Capture the cell that displays the provided text and extract its (x, y) central coordinate. 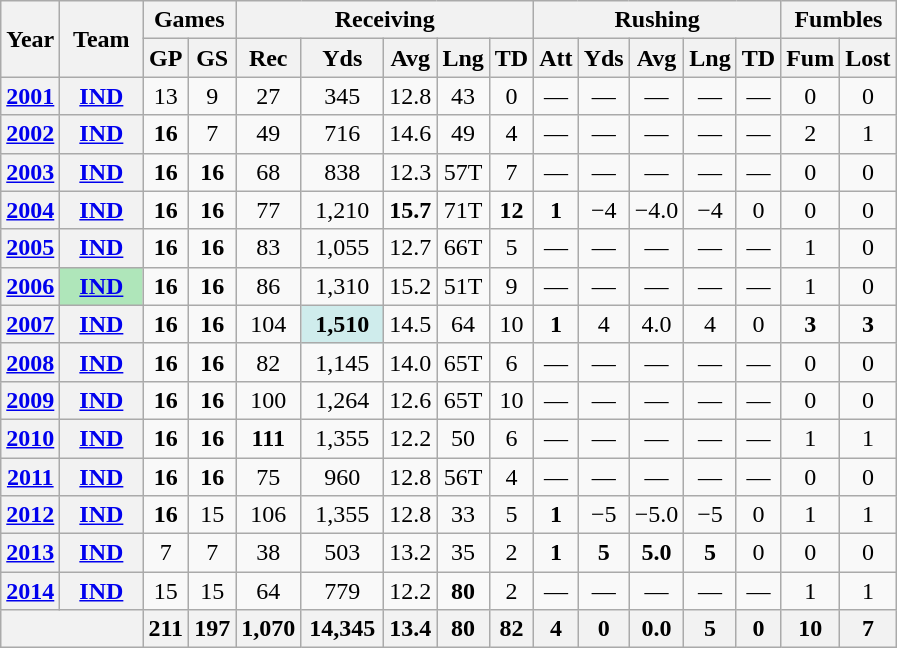
12.3 (410, 172)
2009 (30, 400)
1,055 (342, 248)
111 (268, 438)
503 (342, 553)
14.0 (410, 362)
43 (463, 96)
1,310 (342, 286)
1,510 (342, 324)
38 (268, 553)
Fumbles (838, 20)
2014 (30, 591)
106 (268, 515)
1,210 (342, 210)
51T (463, 286)
14.5 (410, 324)
Receiving (385, 20)
15.7 (410, 210)
1,264 (342, 400)
2012 (30, 515)
2004 (30, 210)
−4.0 (656, 210)
2003 (30, 172)
27 (268, 96)
0.0 (656, 629)
Games (190, 20)
Rushing (658, 20)
100 (268, 400)
14,345 (342, 629)
GS (212, 58)
77 (268, 210)
Att (556, 58)
2002 (30, 134)
345 (342, 96)
960 (342, 477)
Rec (268, 58)
−5.0 (656, 515)
2011 (30, 477)
33 (463, 515)
197 (212, 629)
2008 (30, 362)
12.6 (410, 400)
2007 (30, 324)
13.4 (410, 629)
Fum (810, 58)
35 (463, 553)
4.0 (656, 324)
75 (268, 477)
Team (102, 39)
66T (463, 248)
83 (268, 248)
15.2 (410, 286)
1,070 (268, 629)
Lost (868, 58)
68 (268, 172)
86 (268, 286)
2013 (30, 553)
2005 (30, 248)
2001 (30, 96)
5.0 (656, 553)
GP (166, 58)
104 (268, 324)
838 (342, 172)
12 (511, 210)
Year (30, 39)
211 (166, 629)
2010 (30, 438)
12.7 (410, 248)
71T (463, 210)
779 (342, 591)
716 (342, 134)
57T (463, 172)
13 (166, 96)
14.6 (410, 134)
50 (463, 438)
1,145 (342, 362)
56T (463, 477)
13.2 (410, 553)
2006 (30, 286)
